Locate the cell with the specified text and output its (X, Y) center coordinate. 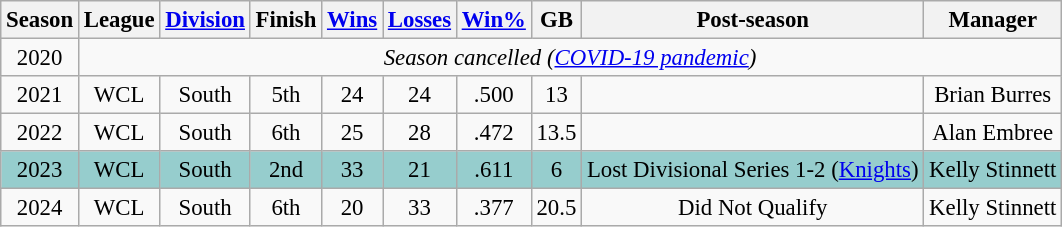
25 (352, 133)
13 (556, 95)
.377 (494, 208)
2021 (40, 95)
Alan Embree (993, 133)
Win% (494, 20)
Manager (993, 20)
2023 (40, 170)
.611 (494, 170)
Season (40, 20)
21 (419, 170)
20 (352, 208)
6 (556, 170)
5th (286, 95)
2024 (40, 208)
Finish (286, 20)
20.5 (556, 208)
Lost Divisional Series 1-2 (Knights) (753, 170)
13.5 (556, 133)
Brian Burres (993, 95)
Post-season (753, 20)
.472 (494, 133)
2020 (40, 58)
Losses (419, 20)
28 (419, 133)
Season cancelled (COVID-19 pandemic) (570, 58)
League (118, 20)
2nd (286, 170)
Division (205, 20)
.500 (494, 95)
2022 (40, 133)
Did Not Qualify (753, 208)
Wins (352, 20)
GB (556, 20)
